Find where the given text appears and provide that cell's center as [x, y] coordinate. 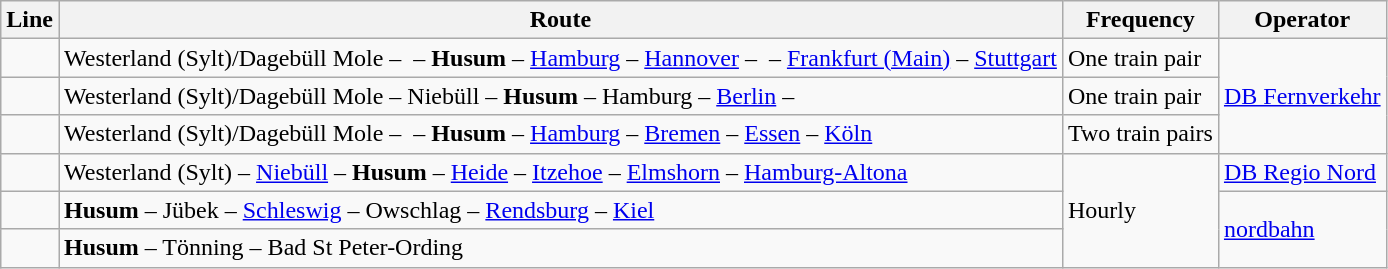
Westerland (Sylt)/Dagebüll Mole – – Husum – Hamburg – Bremen – Essen – Köln [560, 134]
Route [560, 20]
Westerland (Sylt)/Dagebüll Mole – – Husum – Hamburg – Hannover – – Frankfurt (Main) – Stuttgart [560, 58]
DB Regio Nord [1302, 172]
Westerland (Sylt) – Niebüll – Husum – Heide – Itzehoe – Elmshorn – Hamburg-Altona [560, 172]
DB Fernverkehr [1302, 96]
Husum – Jübek – Schleswig – Owschlag – Rendsburg – Kiel [560, 210]
Frequency [1140, 20]
Hourly [1140, 210]
Operator [1302, 20]
Two train pairs [1140, 134]
Husum – Tönning – Bad St Peter-Ording [560, 248]
nordbahn [1302, 229]
Line [30, 20]
Westerland (Sylt)/Dagebüll Mole – Niebüll – Husum – Hamburg – Berlin – [560, 96]
